Output the (X, Y) coordinate of the center of the cell containing the given text.  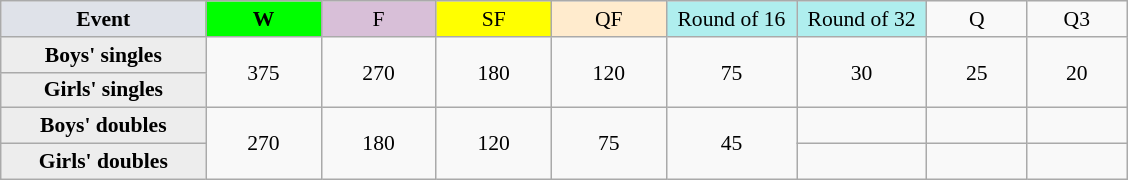
Boys' doubles (104, 126)
45 (731, 144)
Round of 32 (861, 19)
375 (264, 72)
30 (861, 72)
20 (1077, 72)
Q3 (1077, 19)
Event (104, 19)
QF (608, 19)
W (264, 19)
Girls' doubles (104, 162)
Girls' singles (104, 90)
Round of 16 (731, 19)
25 (977, 72)
Boys' singles (104, 55)
SF (494, 19)
F (378, 19)
Q (977, 19)
